Identify which cell holds the provided text, then report its [x, y] central coordinate. 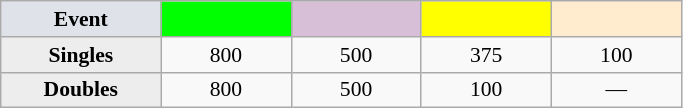
Doubles [81, 90]
375 [486, 55]
— [616, 90]
Event [81, 19]
Singles [81, 55]
